For the text-containing cell, return its midpoint in (X, Y) coordinate format. 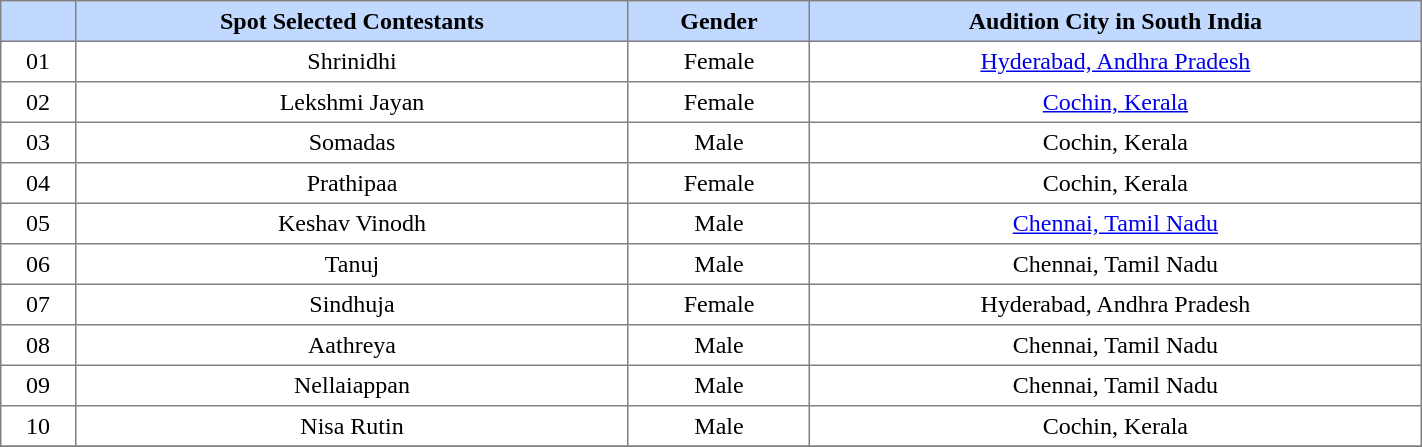
08 (38, 345)
Keshav Vinodh (352, 223)
09 (38, 385)
04 (38, 183)
Prathipaa (352, 183)
01 (38, 61)
06 (38, 264)
Nellaiappan (352, 385)
Gender (718, 21)
Aathreya (352, 345)
Lekshmi Jayan (352, 102)
Sindhuja (352, 304)
02 (38, 102)
Somadas (352, 142)
Spot Selected Contestants (352, 21)
Nisa Rutin (352, 426)
Audition City in South India (1115, 21)
Tanuj (352, 264)
05 (38, 223)
07 (38, 304)
Shrinidhi (352, 61)
10 (38, 426)
03 (38, 142)
